Find where the given text appears and provide that cell's center as [X, Y] coordinate. 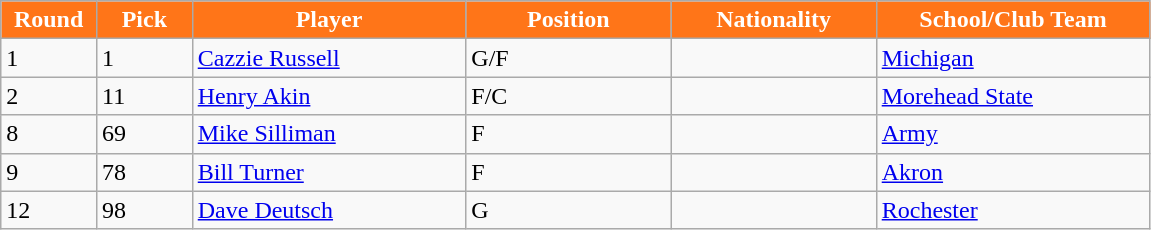
Army [1013, 134]
98 [144, 210]
School/Club Team [1013, 20]
Position [568, 20]
Player [329, 20]
Michigan [1013, 58]
Henry Akin [329, 96]
G [568, 210]
Morehead State [1013, 96]
78 [144, 172]
Round [49, 20]
Pick [144, 20]
Rochester [1013, 210]
Nationality [774, 20]
Dave Deutsch [329, 210]
9 [49, 172]
12 [49, 210]
11 [144, 96]
G/F [568, 58]
Cazzie Russell [329, 58]
Akron [1013, 172]
69 [144, 134]
F/C [568, 96]
2 [49, 96]
Mike Silliman [329, 134]
Bill Turner [329, 172]
8 [49, 134]
